Capture the cell that displays the provided text and extract its [X, Y] central coordinate. 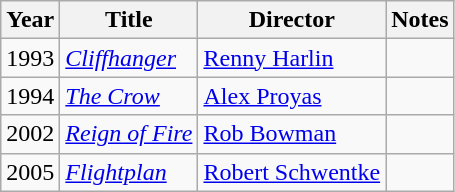
Alex Proyas [292, 96]
1994 [30, 96]
Notes [420, 20]
2002 [30, 134]
Title [129, 20]
Year [30, 20]
2005 [30, 172]
Reign of Fire [129, 134]
The Crow [129, 96]
Renny Harlin [292, 58]
Cliffhanger [129, 58]
1993 [30, 58]
Robert Schwentke [292, 172]
Flightplan [129, 172]
Director [292, 20]
Rob Bowman [292, 134]
